Extract the (x, y) coordinate from the center of the cell holding the provided text.  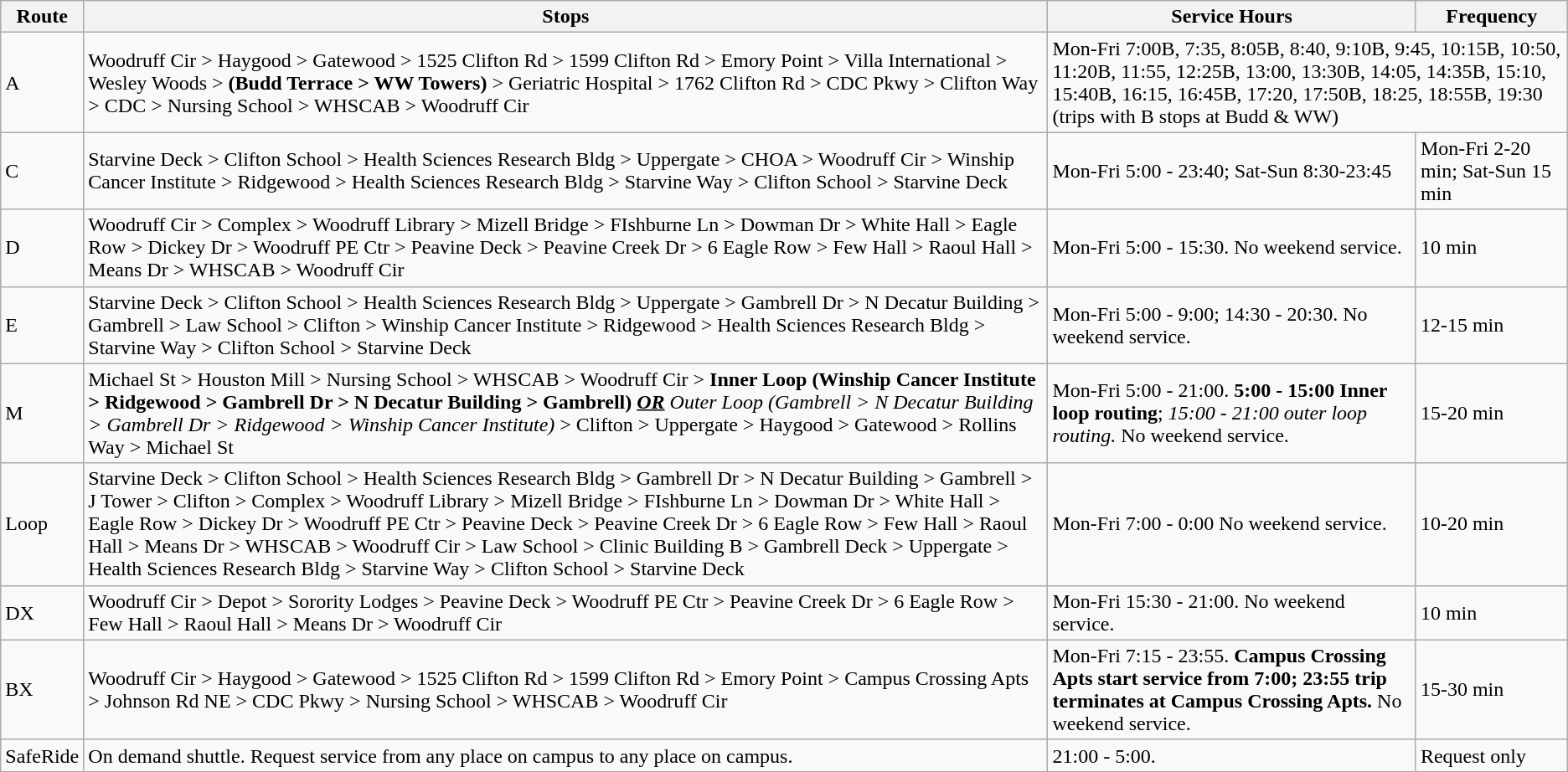
Request only (1491, 755)
Mon-Fri 5:00 - 9:00; 14:30 - 20:30. No weekend service. (1231, 325)
10-20 min (1491, 524)
21:00 - 5:00. (1231, 755)
Service Hours (1231, 17)
A (42, 82)
Mon-Fri 7:00 - 0:00 No weekend service. (1231, 524)
Mon-Fri 5:00 - 21:00. 5:00 - 15:00 Inner loop routing; 15:00 - 21:00 outer loop routing. No weekend service. (1231, 414)
E (42, 325)
DX (42, 613)
12-15 min (1491, 325)
Stops (566, 17)
Mon-Fri 2-20 min; Sat-Sun 15 min (1491, 171)
BX (42, 690)
SafeRide (42, 755)
Mon-Fri 15:30 - 21:00. No weekend service. (1231, 613)
Route (42, 17)
Mon-Fri 5:00 - 15:30. No weekend service. (1231, 248)
D (42, 248)
M (42, 414)
On demand shuttle. Request service from any place on campus to any place on campus. (566, 755)
Mon-Fri 7:15 - 23:55. Campus Crossing Apts start service from 7:00; 23:55 trip terminates at Campus Crossing Apts. No weekend service. (1231, 690)
C (42, 171)
15-20 min (1491, 414)
15-30 min (1491, 690)
Mon-Fri 5:00 - 23:40; Sat-Sun 8:30-23:45 (1231, 171)
Loop (42, 524)
Frequency (1491, 17)
